Return the [X, Y] coordinate for the center point of the cell that contains the specified text.  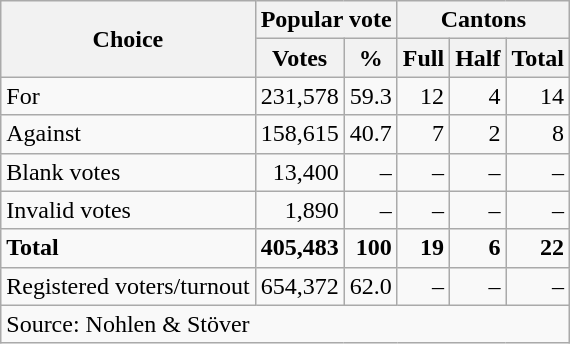
% [370, 58]
Blank votes [128, 172]
100 [370, 248]
40.7 [370, 134]
59.3 [370, 96]
Cantons [483, 20]
For [128, 96]
2 [478, 134]
654,372 [300, 286]
Choice [128, 39]
62.0 [370, 286]
13,400 [300, 172]
22 [538, 248]
1,890 [300, 210]
158,615 [300, 134]
Popular vote [326, 20]
4 [478, 96]
231,578 [300, 96]
405,483 [300, 248]
Source: Nohlen & Stöver [286, 324]
8 [538, 134]
Full [423, 58]
Invalid votes [128, 210]
19 [423, 248]
Votes [300, 58]
7 [423, 134]
6 [478, 248]
Half [478, 58]
Against [128, 134]
Registered voters/turnout [128, 286]
12 [423, 96]
14 [538, 96]
